Find where the given text appears and provide that cell's center as (x, y) coordinate. 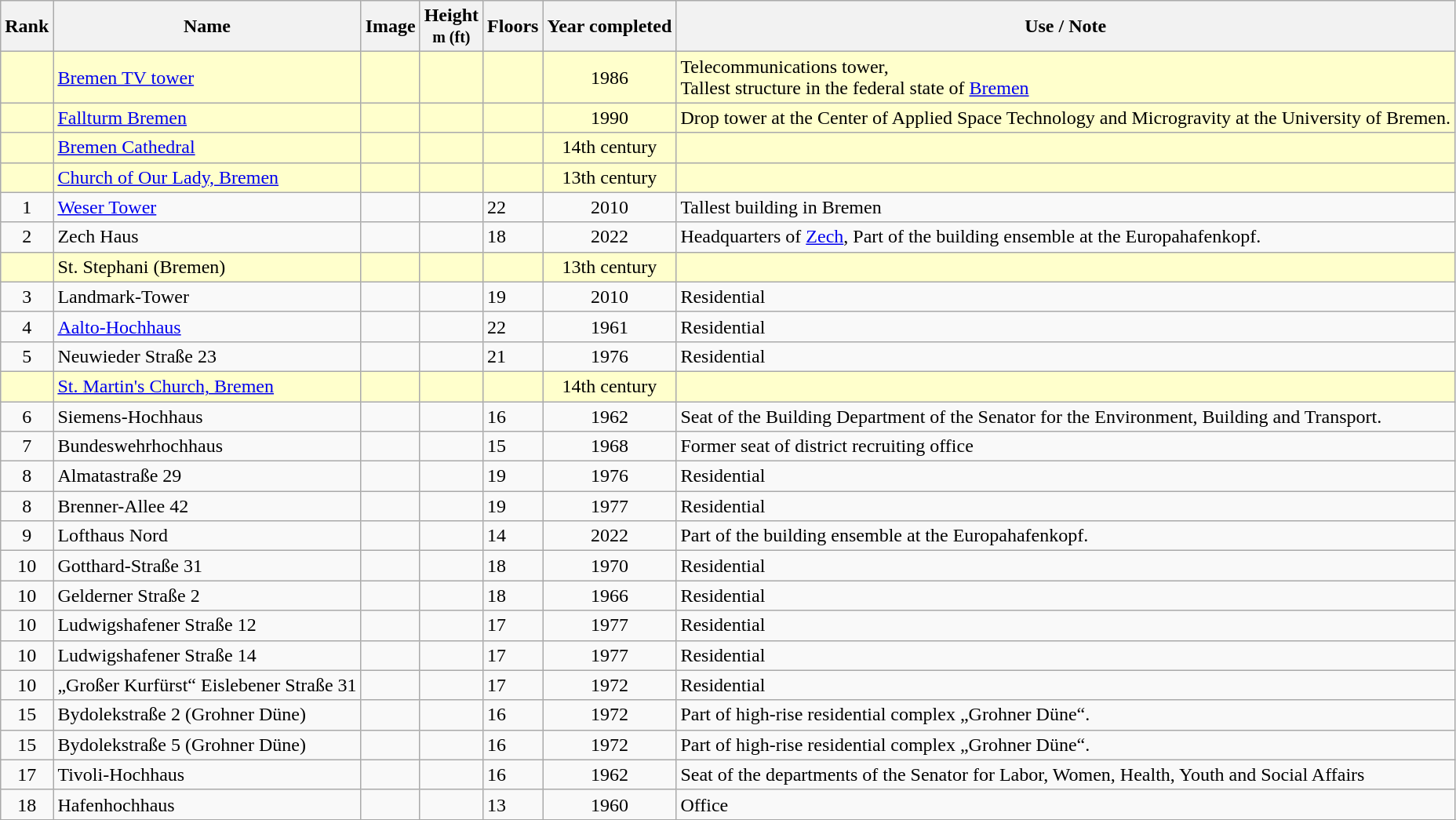
Name (207, 27)
Zech Haus (207, 237)
Seat of the Building Department of the Senator for the Environment, Building and Transport. (1065, 417)
Telecommunications tower, Tallest structure in the federal state of Bremen (1065, 77)
Image (391, 27)
Siemens-Hochhaus (207, 417)
7 (27, 446)
Bydolekstraße 5 (Grohner Düne) (207, 745)
6 (27, 417)
Almatastraße 29 (207, 476)
13 (513, 804)
Neuwieder Straße 23 (207, 356)
1990 (610, 118)
Aalto-Hochhaus (207, 326)
Bundeswehrhochhaus (207, 446)
Gelderner Straße 2 (207, 596)
Tallest building in Bremen (1065, 207)
Former seat of district recruiting office (1065, 446)
Fallturm Bremen (207, 118)
1961 (610, 326)
1968 (610, 446)
Bremen Cathedral (207, 148)
Tivoli-Hochhaus (207, 774)
Bremen TV tower (207, 77)
9 (27, 536)
Weser Tower (207, 207)
Bydolekstraße 2 (Grohner Düne) (207, 715)
1 (27, 207)
1986 (610, 77)
21 (513, 356)
Ludwigshafener Straße 14 (207, 655)
Brenner-Allee 42 (207, 506)
1960 (610, 804)
Headquarters of Zech, Part of the building ensemble at the Europahafenkopf. (1065, 237)
Year completed (610, 27)
5 (27, 356)
Office (1065, 804)
Gotthard-Straße 31 (207, 566)
Church of Our Lady, Bremen (207, 177)
4 (27, 326)
Seat of the departments of the Senator for Labor, Women, Health, Youth and Social Affairs (1065, 774)
Drop tower at the Center of Applied Space Technology and Microgravity at the University of Bremen. (1065, 118)
Rank (27, 27)
1966 (610, 596)
Lofthaus Nord (207, 536)
St. Martin's Church, Bremen (207, 386)
Floors (513, 27)
Ludwigshafener Straße 12 (207, 625)
1970 (610, 566)
St. Stephani (Bremen) (207, 267)
Part of the building ensemble at the Europahafenkopf. (1065, 536)
Landmark-Tower (207, 297)
2 (27, 237)
Hafenhochhaus (207, 804)
„Großer Kurfürst“ Eislebener Straße 31 (207, 685)
Heightm (ft) (451, 27)
Use / Note (1065, 27)
3 (27, 297)
14 (513, 536)
